For the text-containing cell, return its midpoint in (X, Y) coordinate format. 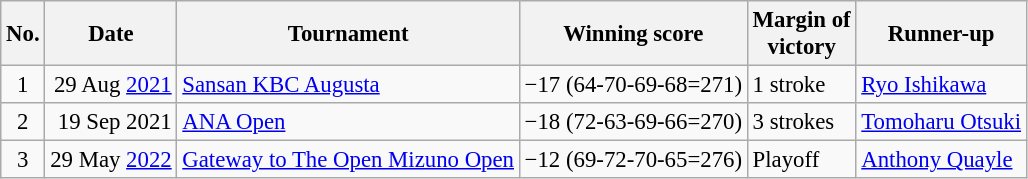
Winning score (633, 34)
No. (23, 34)
19 Sep 2021 (111, 122)
Sansan KBC Augusta (348, 85)
29 May 2022 (111, 160)
Tournament (348, 34)
ANA Open (348, 122)
Margin ofvictory (802, 34)
1 (23, 85)
1 stroke (802, 85)
3 strokes (802, 122)
−12 (69-72-70-65=276) (633, 160)
Tomoharu Otsuki (941, 122)
29 Aug 2021 (111, 85)
−18 (72-63-69-66=270) (633, 122)
Playoff (802, 160)
−17 (64-70-69-68=271) (633, 85)
Ryo Ishikawa (941, 85)
Anthony Quayle (941, 160)
3 (23, 160)
2 (23, 122)
Runner-up (941, 34)
Date (111, 34)
Gateway to The Open Mizuno Open (348, 160)
